Return (X, Y) of the center of cell containing provided text 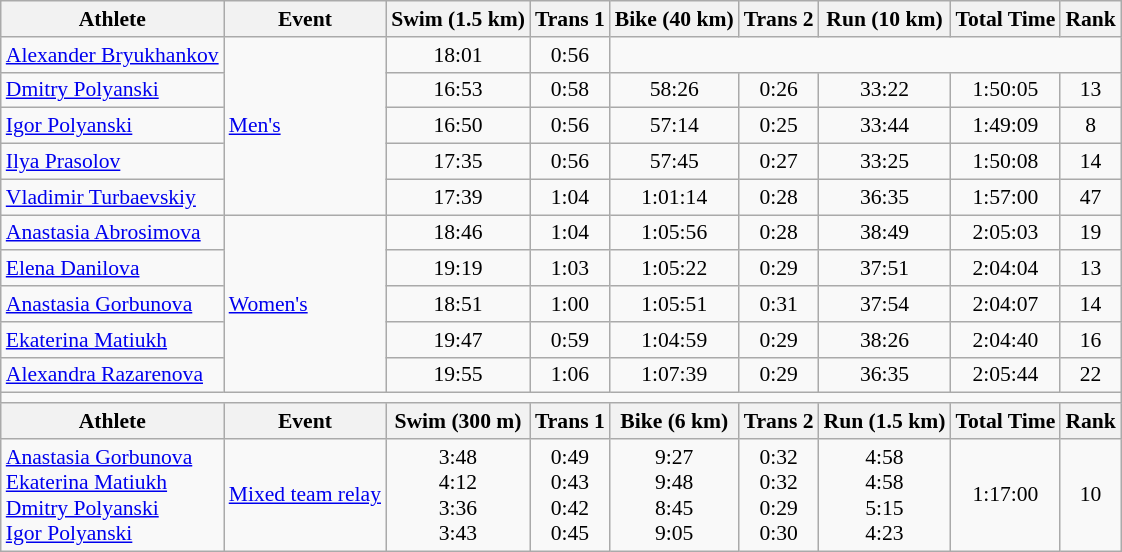
17:35 (458, 162)
22 (1090, 375)
17:39 (458, 197)
Ilya Prasolov (112, 162)
Vladimir Turbaevskiy (112, 197)
Alexandra Razarenova (112, 375)
37:51 (885, 269)
33:44 (885, 126)
1:17:00 (1005, 495)
0:58 (570, 90)
Ekaterina Matiukh (112, 340)
0:490:430:420:45 (570, 495)
18:46 (458, 233)
Swim (300 m) (458, 421)
Anastasia Abrosimova (112, 233)
Dmitry Polyanski (112, 90)
Mixed team relay (305, 495)
1:05:51 (674, 304)
1:57:00 (1005, 197)
38:26 (885, 340)
Men's (305, 126)
38:49 (885, 233)
Anastasia Gorbunova (112, 304)
Bike (6 km) (674, 421)
18:51 (458, 304)
Run (10 km) (885, 19)
1:49:09 (1005, 126)
57:14 (674, 126)
19:19 (458, 269)
16:53 (458, 90)
4:584:585:154:23 (885, 495)
1:01:14 (674, 197)
37:54 (885, 304)
0:31 (779, 304)
1:03 (570, 269)
19 (1090, 233)
0:320:320:290:30 (779, 495)
Igor Polyanski (112, 126)
33:22 (885, 90)
1:07:39 (674, 375)
1:50:08 (1005, 162)
57:45 (674, 162)
1:50:05 (1005, 90)
2:05:44 (1005, 375)
0:27 (779, 162)
Elena Danilova (112, 269)
2:04:04 (1005, 269)
2:04:40 (1005, 340)
16:50 (458, 126)
19:47 (458, 340)
1:05:56 (674, 233)
16 (1090, 340)
18:01 (458, 55)
10 (1090, 495)
58:26 (674, 90)
Run (1.5 km) (885, 421)
Anastasia GorbunovaEkaterina MatiukhDmitry PolyanskiIgor Polyanski (112, 495)
47 (1090, 197)
Swim (1.5 km) (458, 19)
Women's (305, 304)
1:04:59 (674, 340)
Bike (40 km) (674, 19)
1:05:22 (674, 269)
0:25 (779, 126)
Alexander Bryukhankov (112, 55)
3:484:123:363:43 (458, 495)
0:59 (570, 340)
19:55 (458, 375)
2:04:07 (1005, 304)
1:00 (570, 304)
8 (1090, 126)
1:06 (570, 375)
9:279:488:459:05 (674, 495)
33:25 (885, 162)
0:26 (779, 90)
2:05:03 (1005, 233)
